Detect which cell encompasses the target text, then output its (X, Y) center coordinate. 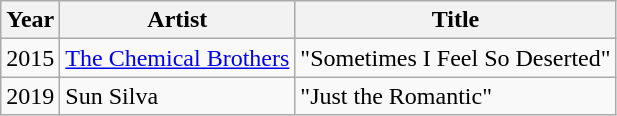
Year (30, 20)
Artist (178, 20)
2019 (30, 96)
Title (456, 20)
2015 (30, 58)
The Chemical Brothers (178, 58)
"Sometimes I Feel So Deserted" (456, 58)
Sun Silva (178, 96)
"Just the Romantic" (456, 96)
